Pinpoint the cell where the given text exists, returning its (X, Y) midpoint coordinate. 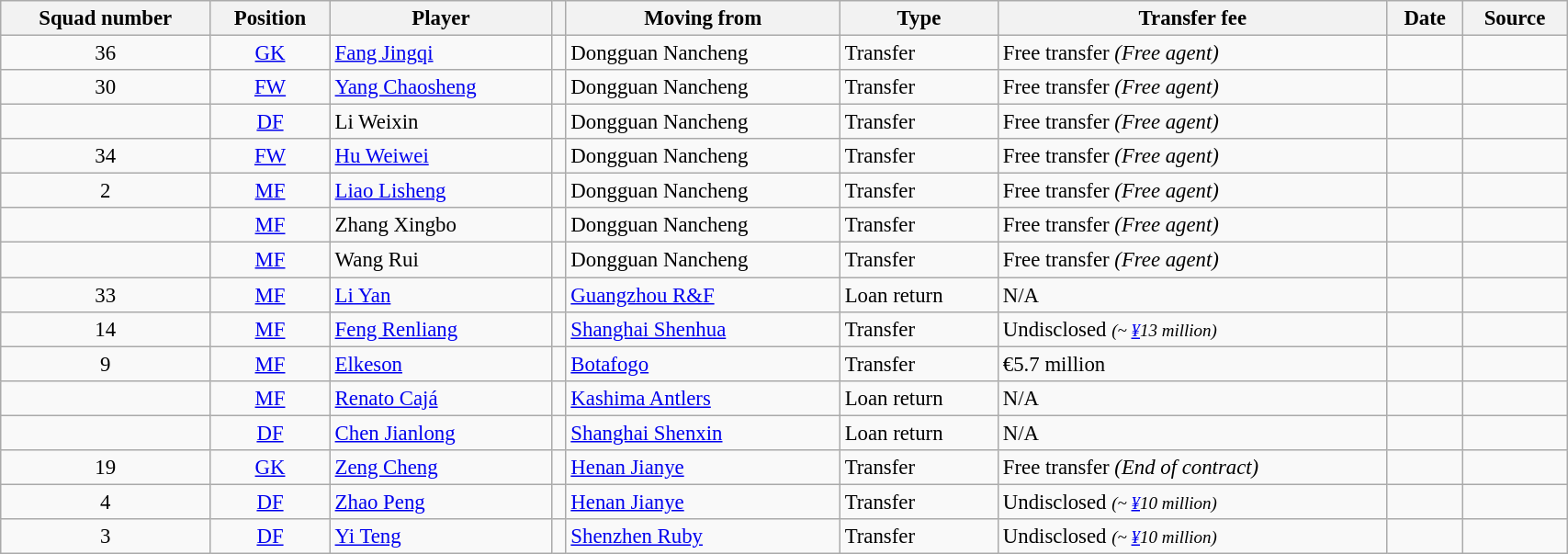
34 (106, 156)
Chen Jianlong (441, 433)
Player (441, 18)
Shanghai Shenhua (703, 329)
Zhang Xingbo (441, 225)
Li Yan (441, 295)
Position (270, 18)
Elkeson (441, 364)
19 (106, 468)
Undisclosed (~ ¥13 million) (1192, 329)
Date (1425, 18)
14 (106, 329)
9 (106, 364)
30 (106, 87)
Renato Cajá (441, 398)
Shenzhen Ruby (703, 537)
Hu Weiwei (441, 156)
Free transfer (End of contract) (1192, 468)
33 (106, 295)
Shanghai Shenxin (703, 433)
Transfer fee (1192, 18)
€5.7 million (1192, 364)
Guangzhou R&F (703, 295)
Li Weixin (441, 122)
Liao Lisheng (441, 191)
Source (1514, 18)
Kashima Antlers (703, 398)
Zeng Cheng (441, 468)
Type (919, 18)
4 (106, 502)
Yang Chaosheng (441, 87)
Yi Teng (441, 537)
Fang Jingqi (441, 53)
Zhao Peng (441, 502)
Botafogo (703, 364)
Feng Renliang (441, 329)
2 (106, 191)
Wang Rui (441, 260)
3 (106, 537)
36 (106, 53)
Moving from (703, 18)
Squad number (106, 18)
